Determine the (x, y) coordinate at the center of the cell enclosing the given text.  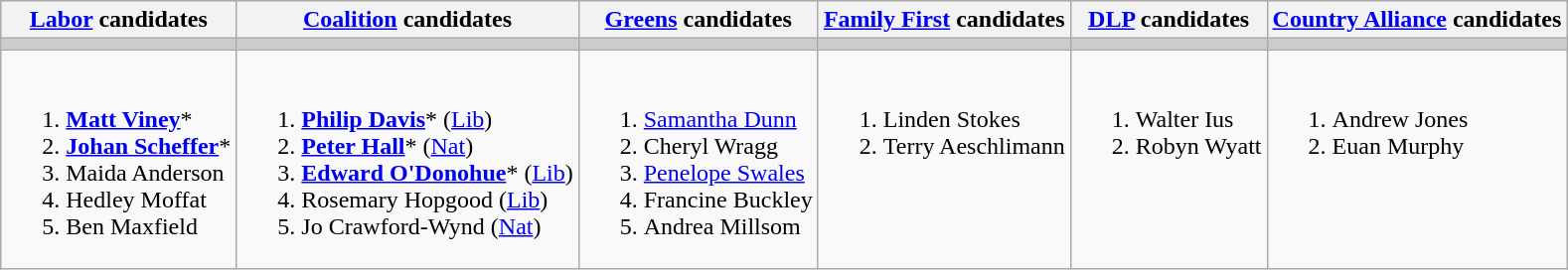
DLP candidates (1169, 20)
Country Alliance candidates (1417, 20)
Linden StokesTerry Aeschlimann (944, 159)
Family First candidates (944, 20)
Matt Viney*Johan Scheffer*Maida AndersonHedley MoffatBen Maxfield (119, 159)
Philip Davis* (Lib)Peter Hall* (Nat)Edward O'Donohue* (Lib)Rosemary Hopgood (Lib)Jo Crawford-Wynd (Nat) (407, 159)
Greens candidates (698, 20)
Samantha DunnCheryl WraggPenelope SwalesFrancine BuckleyAndrea Millsom (698, 159)
Walter IusRobyn Wyatt (1169, 159)
Coalition candidates (407, 20)
Andrew JonesEuan Murphy (1417, 159)
Labor candidates (119, 20)
